From the cell containing the given text, extract its center point as (x, y) coordinate. 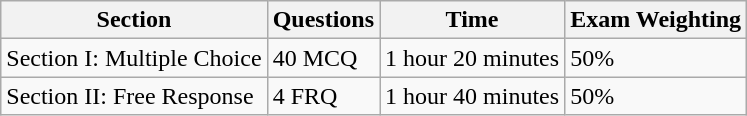
Section II: Free Response (134, 96)
Section I: Multiple Choice (134, 58)
1 hour 20 minutes (472, 58)
4 FRQ (323, 96)
1 hour 40 minutes (472, 96)
Section (134, 20)
Exam Weighting (656, 20)
40 MCQ (323, 58)
Time (472, 20)
Questions (323, 20)
